Pinpoint the cell where the given text exists, returning its (X, Y) midpoint coordinate. 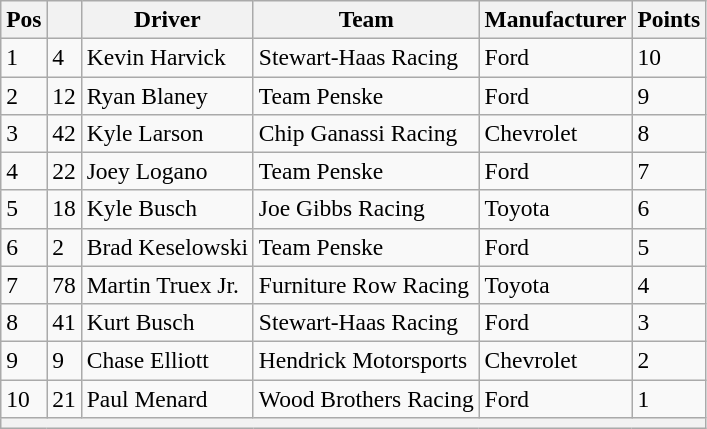
Kyle Busch (167, 209)
Kyle Larson (167, 133)
41 (64, 322)
12 (64, 95)
Points (669, 19)
Chip Ganassi Racing (366, 133)
Ryan Blaney (167, 95)
21 (64, 398)
42 (64, 133)
Wood Brothers Racing (366, 398)
Martin Truex Jr. (167, 285)
22 (64, 171)
78 (64, 285)
Hendrick Motorsports (366, 360)
Pos (24, 19)
Chase Elliott (167, 360)
Team (366, 19)
Joe Gibbs Racing (366, 209)
Driver (167, 19)
Furniture Row Racing (366, 285)
Manufacturer (556, 19)
Brad Keselowski (167, 247)
Joey Logano (167, 171)
Kevin Harvick (167, 57)
18 (64, 209)
Paul Menard (167, 398)
Kurt Busch (167, 322)
